Search for the cell housing the specified text and yield its [x, y] center coordinate. 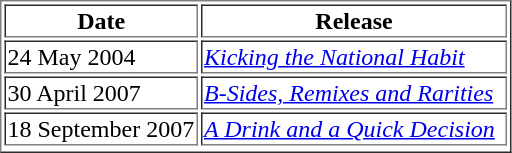
A Drink and a Quick Decision [354, 128]
30 April 2007 [101, 92]
Date [101, 20]
B-Sides, Remixes and Rarities [354, 92]
18 September 2007 [101, 128]
24 May 2004 [101, 56]
Release [354, 20]
Kicking the National Habit [354, 56]
